Locate the cell with the specified text and output its (X, Y) center coordinate. 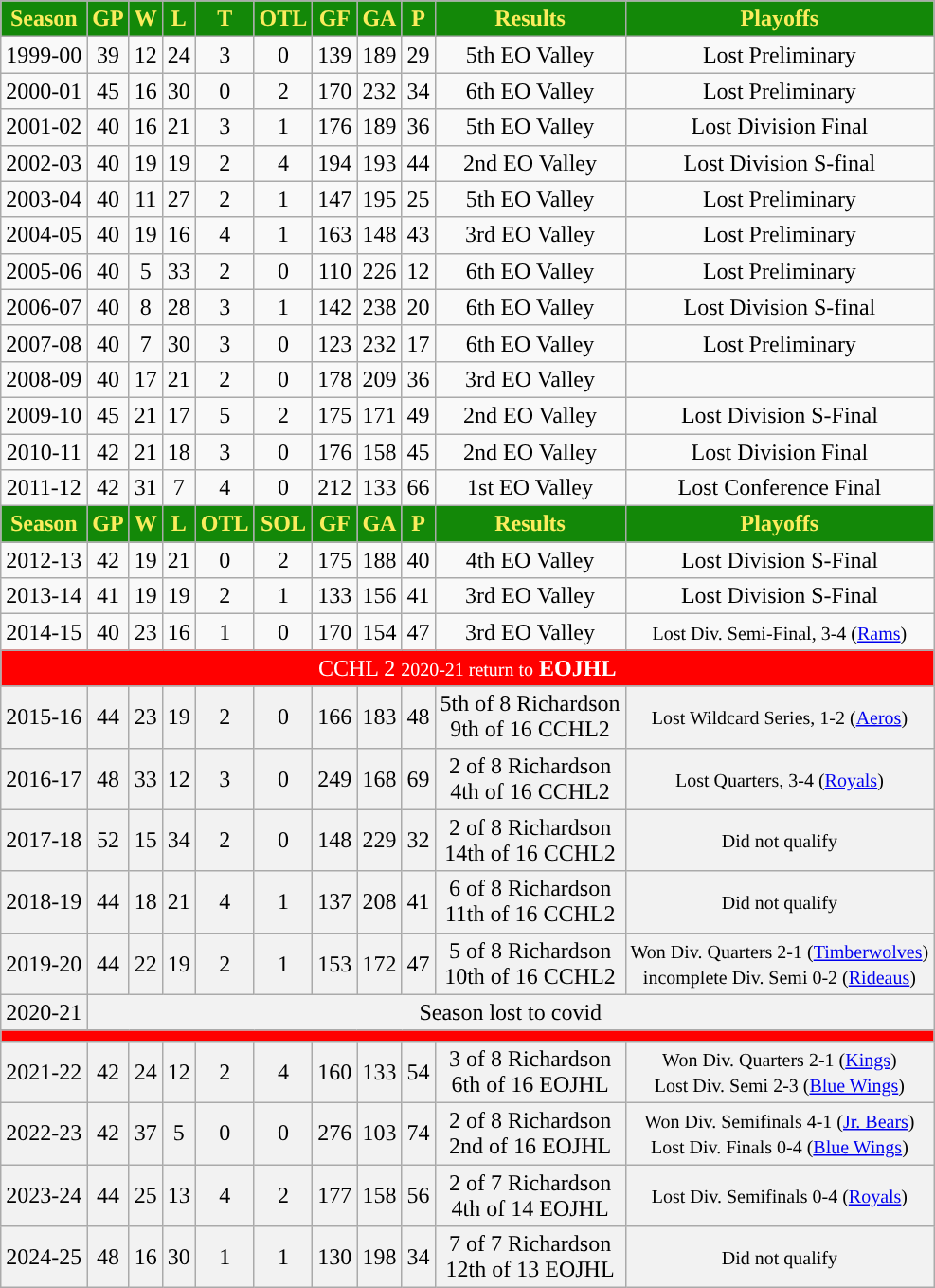
4th EO Valley (530, 560)
153 (335, 963)
2 of 7 Richardson4th of 14 EOJHL (530, 1194)
T (225, 19)
5 of 8 Richardson10th of 16 CCHL2 (530, 963)
2019-20 (44, 963)
194 (335, 163)
2024-25 (44, 1257)
15 (146, 840)
195 (379, 199)
2021-22 (44, 1071)
2002-03 (44, 163)
229 (379, 840)
147 (335, 199)
178 (335, 379)
2009-10 (44, 415)
208 (379, 902)
177 (335, 1194)
276 (335, 1134)
154 (379, 632)
2004-05 (44, 235)
Won Div. Quarters 2-1 (Kings)Lost Div. Semi 2-3 (Blue Wings) (780, 1071)
172 (379, 963)
7 of 7 Richardson12th of 13 EOJHL (530, 1257)
103 (379, 1134)
2020-21 (44, 1012)
160 (335, 1071)
2 of 8 Richardson2nd of 16 EOJHL (530, 1134)
5th of 8 Richardson9th of 16 CCHL2 (530, 717)
2022-23 (44, 1134)
139 (335, 55)
2018-19 (44, 902)
2017-18 (44, 840)
2 of 8 Richardson4th of 16 CCHL2 (530, 779)
183 (379, 717)
1st EO Valley (530, 488)
198 (379, 1257)
2006-07 (44, 307)
8 (146, 307)
2015-16 (44, 717)
2008-09 (44, 379)
Lost Div. Semi-Final, 3-4 (Rams) (780, 632)
130 (335, 1257)
74 (419, 1134)
171 (379, 415)
226 (379, 271)
27 (178, 199)
2013-14 (44, 596)
52 (108, 840)
Lost Div. Semifinals 0-4 (Royals) (780, 1194)
Season lost to covid (511, 1012)
22 (146, 963)
Lost Conference Final (780, 488)
31 (146, 488)
69 (419, 779)
CCHL 2 2020-21 return to EOJHL (468, 668)
2 of 8 Richardson14th of 16 CCHL2 (530, 840)
163 (335, 235)
Lost Quarters, 3-4 (Royals) (780, 779)
110 (335, 271)
SOL (283, 524)
2000-01 (44, 91)
2007-08 (44, 343)
2001-02 (44, 127)
11 (146, 199)
54 (419, 1071)
43 (419, 235)
39 (108, 55)
2016-17 (44, 779)
56 (419, 1194)
13 (178, 1194)
32 (419, 840)
1999-00 (44, 55)
123 (335, 343)
20 (419, 307)
2003-04 (44, 199)
193 (379, 163)
6 of 8 Richardson11th of 16 CCHL2 (530, 902)
Won Div. Quarters 2-1 (Timberwolves)incomplete Div. Semi 0-2 (Rideaus) (780, 963)
209 (379, 379)
Lost Wildcard Series, 1-2 (Aeros) (780, 717)
2012-13 (44, 560)
49 (419, 415)
2005-06 (44, 271)
168 (379, 779)
2011-12 (44, 488)
142 (335, 307)
188 (379, 560)
29 (419, 55)
66 (419, 488)
Won Div. Semifinals 4-1 (Jr. Bears)Lost Div. Finals 0-4 (Blue Wings) (780, 1134)
2014-15 (44, 632)
137 (335, 902)
28 (178, 307)
249 (335, 779)
2023-24 (44, 1194)
3 of 8 Richardson6th of 16 EOJHL (530, 1071)
166 (335, 717)
238 (379, 307)
2010-11 (44, 452)
37 (146, 1134)
156 (379, 596)
212 (335, 488)
